Return the [X, Y] coordinate for the center point of the cell that contains the specified text.  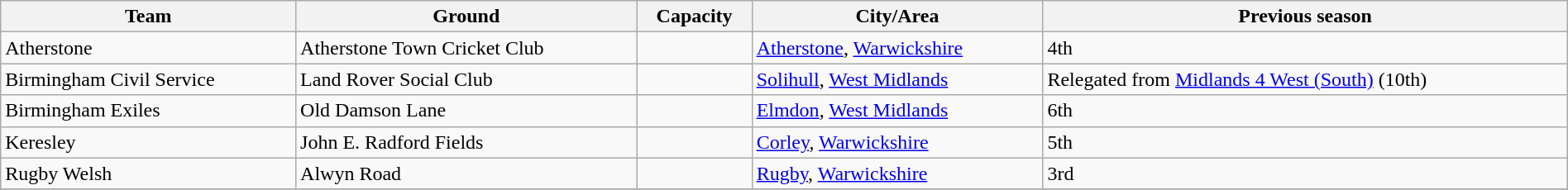
Capacity [695, 17]
Birmingham Exiles [149, 111]
Solihull, West Midlands [897, 79]
Atherstone [149, 48]
Ground [466, 17]
5th [1305, 142]
Rugby Welsh [149, 173]
Old Damson Lane [466, 111]
Elmdon, West Midlands [897, 111]
Rugby, Warwickshire [897, 173]
6th [1305, 111]
Land Rover Social Club [466, 79]
City/Area [897, 17]
Atherstone Town Cricket Club [466, 48]
Birmingham Civil Service [149, 79]
Corley, Warwickshire [897, 142]
Alwyn Road [466, 173]
3rd [1305, 173]
Team [149, 17]
Atherstone, Warwickshire [897, 48]
Previous season [1305, 17]
Keresley [149, 142]
John E. Radford Fields [466, 142]
4th [1305, 48]
Relegated from Midlands 4 West (South) (10th) [1305, 79]
